Return the [X, Y] coordinate for the center point of the cell that contains the specified text.  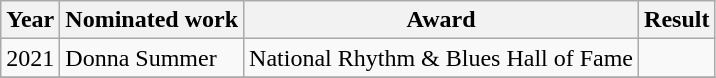
Result [677, 20]
National Rhythm & Blues Hall of Fame [442, 58]
Donna Summer [152, 58]
2021 [30, 58]
Award [442, 20]
Year [30, 20]
Nominated work [152, 20]
